Find where the given text appears and provide that cell's center as [x, y] coordinate. 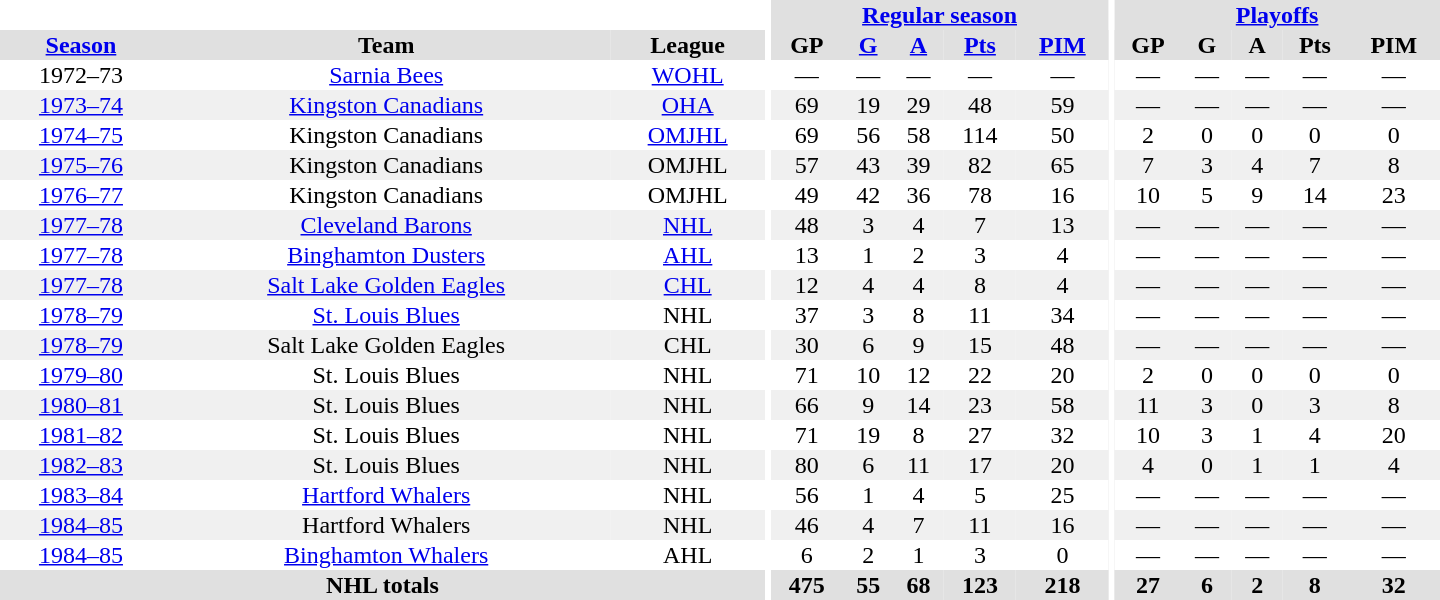
114 [980, 135]
17 [980, 465]
WOHL [688, 75]
57 [808, 165]
Regular season [940, 15]
Binghamton Whalers [386, 555]
15 [980, 345]
80 [808, 465]
Binghamton Dusters [386, 255]
68 [918, 585]
22 [980, 375]
OHA [688, 105]
League [688, 45]
1975–76 [81, 165]
1982–83 [81, 465]
1976–77 [81, 195]
1980–81 [81, 405]
78 [980, 195]
29 [918, 105]
Cleveland Barons [386, 225]
55 [868, 585]
1974–75 [81, 135]
Team [386, 45]
46 [808, 525]
123 [980, 585]
NHL totals [382, 585]
1981–82 [81, 435]
1979–80 [81, 375]
1973–74 [81, 105]
Sarnia Bees [386, 75]
30 [808, 345]
Season [81, 45]
43 [868, 165]
42 [868, 195]
1983–84 [81, 495]
82 [980, 165]
49 [808, 195]
1972–73 [81, 75]
25 [1062, 495]
Playoffs [1277, 15]
59 [1062, 105]
36 [918, 195]
475 [808, 585]
50 [1062, 135]
34 [1062, 315]
39 [918, 165]
37 [808, 315]
66 [808, 405]
218 [1062, 585]
65 [1062, 165]
